Pinpoint the cell where the given text exists, returning its [x, y] midpoint coordinate. 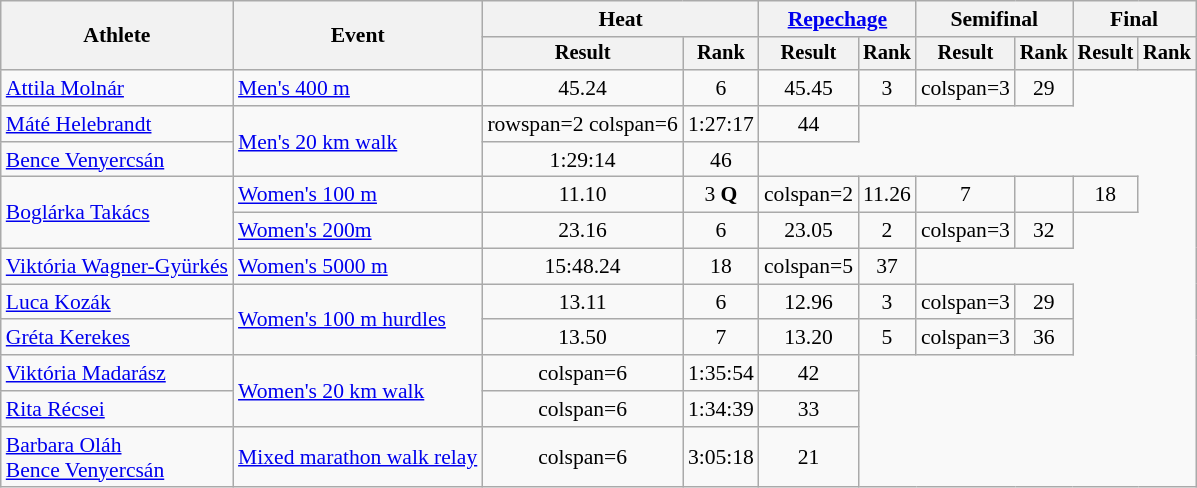
11.10 [582, 195]
Men's 20 km walk [358, 142]
13.11 [582, 302]
Event [358, 36]
45.24 [582, 88]
13.50 [582, 338]
44 [808, 124]
42 [808, 373]
15:48.24 [582, 267]
Women's 200m [358, 231]
Boglárka Takács [117, 212]
Viktória Madarász [117, 373]
Gréta Kerekes [117, 338]
1:27:17 [721, 124]
rowspan=2 colspan=6 [582, 124]
Máté Helebrandt [117, 124]
11.26 [887, 195]
5 [887, 338]
Heat [620, 19]
Mixed marathon walk relay [358, 458]
21 [808, 458]
45.45 [808, 88]
46 [721, 160]
3 Q [721, 195]
colspan=2 [808, 195]
Viktória Wagner-Gyürkés [117, 267]
32 [1044, 231]
Bence Venyercsán [117, 160]
12.96 [808, 302]
Semifinal [994, 19]
1:29:14 [582, 160]
Attila Molnár [117, 88]
13.20 [808, 338]
33 [808, 409]
1:34:39 [721, 409]
Luca Kozák [117, 302]
Women's 5000 m [358, 267]
36 [1044, 338]
3:05:18 [721, 458]
23.16 [582, 231]
Final [1134, 19]
Athlete [117, 36]
37 [887, 267]
Women's 20 km walk [358, 390]
23.05 [808, 231]
Women's 100 m [358, 195]
Repechage [838, 19]
Barbara OláhBence Venyercsán [117, 458]
colspan=5 [808, 267]
1:35:54 [721, 373]
2 [887, 231]
Women's 100 m hurdles [358, 320]
Men's 400 m [358, 88]
Rita Récsei [117, 409]
